Output the (X, Y) coordinate of the center of the cell containing the given text.  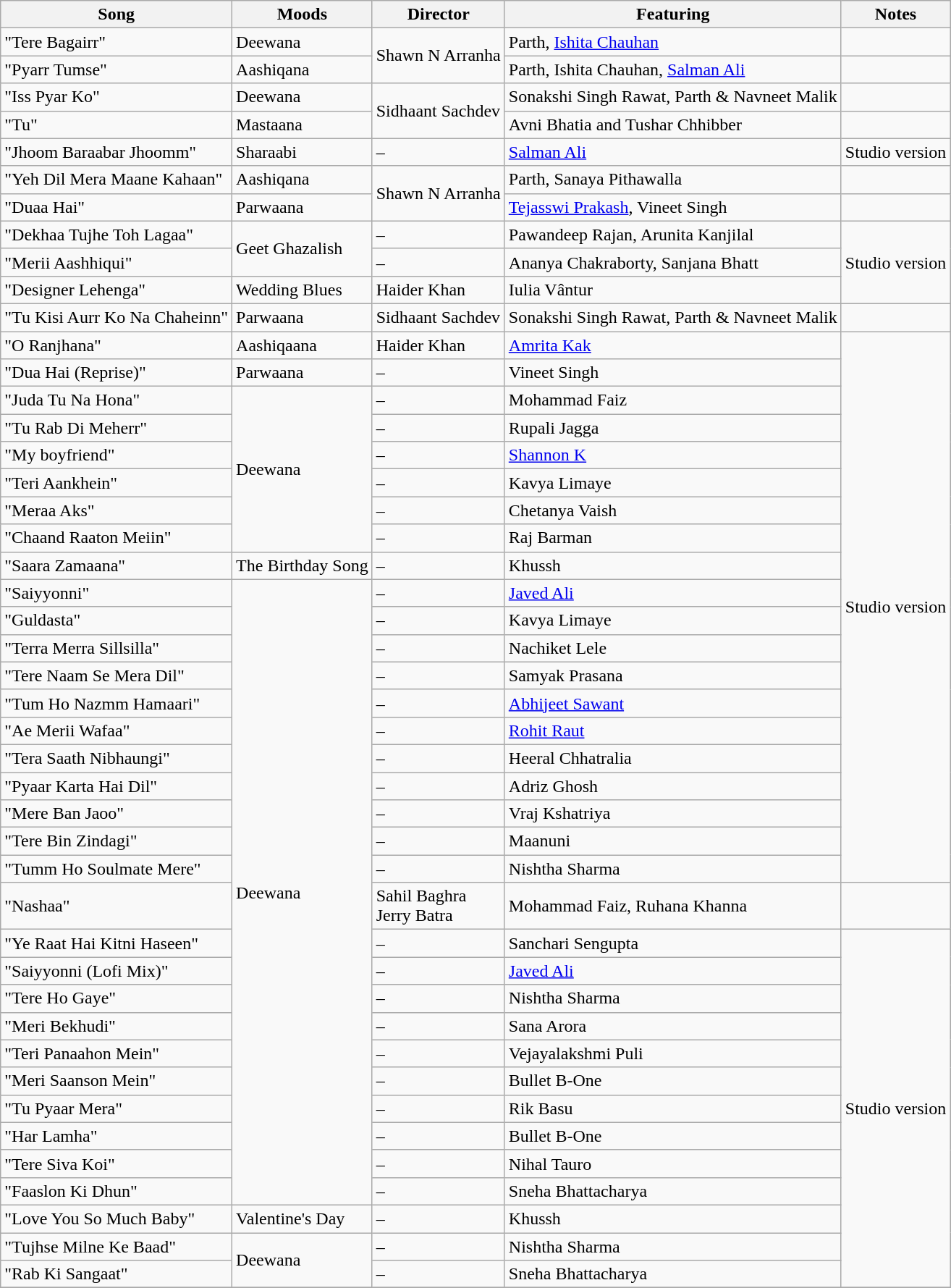
Mohammad Faiz (673, 400)
Samyak Prasana (673, 675)
"Faaslon Ki Dhun" (117, 1191)
Amrita Kak (673, 345)
"Tere Bagairr" (117, 42)
"Teri Aankhein" (117, 483)
Pawandeep Rajan, Arunita Kanjilal (673, 235)
Geet Ghazalish (303, 248)
Salman Ali (673, 152)
Shannon K (673, 455)
Ananya Chakraborty, Sanjana Bhatt (673, 262)
"Tere Bin Zindagi" (117, 841)
Sahil BaghraJerry Batra (439, 906)
Wedding Blues (303, 290)
"Tu Rab Di Meherr" (117, 428)
"Ye Raat Hai Kitni Haseen" (117, 943)
Avni Bhatia and Tushar Chhibber (673, 125)
"Meraa Aks" (117, 510)
"Duaa Hai" (117, 207)
"Saiyyonni (Lofi Mix)" (117, 971)
Valentine's Day (303, 1218)
Featuring (673, 14)
"Tere Ho Gaye" (117, 998)
"Saiyyonni" (117, 593)
Parth, Sanaya Pithawalla (673, 180)
Sharaabi (303, 152)
Song (117, 14)
"Meri Saanson Mein" (117, 1081)
Mohammad Faiz, Ruhana Khanna (673, 906)
"Rab Ki Sangaat" (117, 1274)
"Saara Zamaana" (117, 565)
"Guldasta" (117, 620)
"Chaand Raaton Meiin" (117, 538)
Nachiket Lele (673, 648)
"Designer Lehenga" (117, 290)
Adriz Ghosh (673, 786)
Iulia Vântur (673, 290)
The Birthday Song (303, 565)
"Terra Merra Sillsilla" (117, 648)
"Tujhse Milne Ke Baad" (117, 1246)
Sanchari Sengupta (673, 943)
"Love You So Much Baby" (117, 1218)
Director (439, 14)
"Jhoom Baraabar Jhoomm" (117, 152)
"Teri Panaahon Mein" (117, 1053)
Vineet Singh (673, 373)
Aashiqaana (303, 345)
Nihal Tauro (673, 1163)
Sana Arora (673, 1026)
Tejasswi Prakash, Vineet Singh (673, 207)
"Yeh Dil Mera Maane Kahaan" (117, 180)
Vejayalakshmi Puli (673, 1053)
Maanuni (673, 841)
"Tu Kisi Aurr Ko Na Chaheinn" (117, 317)
Notes (895, 14)
"Tum Ho Nazmm Hamaari" (117, 703)
"Har Lamha" (117, 1136)
"Juda Tu Na Hona" (117, 400)
"Tere Siva Koi" (117, 1163)
"Tu Pyaar Mera" (117, 1108)
Raj Barman (673, 538)
Heeral Chhatralia (673, 758)
"Tumm Ho Soulmate Mere" (117, 869)
"Pyaar Karta Hai Dil" (117, 786)
Moods (303, 14)
"O Ranjhana" (117, 345)
"Dekhaa Tujhe Toh Lagaa" (117, 235)
"Meri Bekhudi" (117, 1026)
"Tu" (117, 125)
Chetanya Vaish (673, 510)
Rohit Raut (673, 731)
Abhijeet Sawant (673, 703)
Parth, Ishita Chauhan (673, 42)
Rik Basu (673, 1108)
"Iss Pyar Ko" (117, 97)
"My boyfriend" (117, 455)
Vraj Kshatriya (673, 814)
Parth, Ishita Chauhan, Salman Ali (673, 70)
"Dua Hai (Reprise)" (117, 373)
"Mere Ban Jaoo" (117, 814)
"Merii Aashhiqui" (117, 262)
"Ae Merii Wafaa" (117, 731)
"Nashaa" (117, 906)
Rupali Jagga (673, 428)
"Pyarr Tumse" (117, 70)
Mastaana (303, 125)
"Tera Saath Nibhaungi" (117, 758)
"Tere Naam Se Mera Dil" (117, 675)
